Locate the cell with the specified text and output its [X, Y] center coordinate. 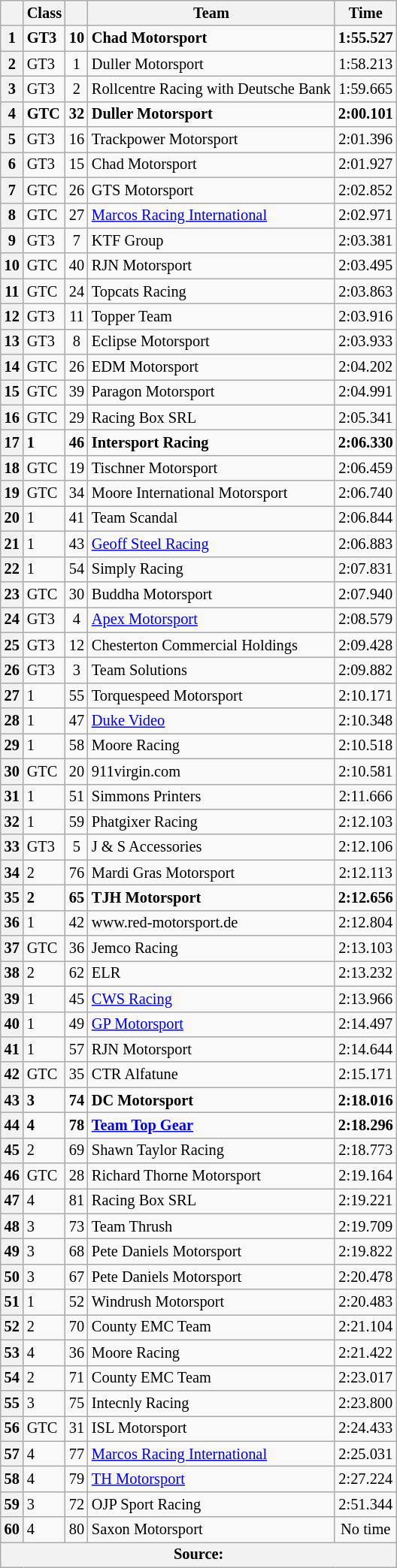
J & S Accessories [211, 847]
Windrush Motorsport [211, 1302]
Eclipse Motorsport [211, 342]
Simmons Printers [211, 797]
Team Top Gear [211, 1125]
2:51.344 [365, 1504]
2:06.459 [365, 468]
2:18.296 [365, 1125]
2:12.113 [365, 873]
22 [12, 569]
2:12.804 [365, 923]
2:18.773 [365, 1150]
37 [12, 948]
www.red-motorsport.de [211, 923]
OJP Sport Racing [211, 1504]
17 [12, 442]
2:19.709 [365, 1226]
38 [12, 973]
DC Motorsport [211, 1100]
2:10.518 [365, 746]
2:12.103 [365, 822]
2:03.863 [365, 291]
TH Motorsport [211, 1479]
2:10.171 [365, 695]
6 [12, 164]
2:12.656 [365, 897]
80 [77, 1530]
70 [77, 1327]
2:06.330 [365, 442]
Source: [198, 1554]
2:19.221 [365, 1201]
2:06.883 [365, 544]
2:12.106 [365, 847]
2:04.202 [365, 367]
Team [211, 13]
53 [12, 1352]
2:24.433 [365, 1428]
2:02.852 [365, 190]
2:09.428 [365, 645]
2:25.031 [365, 1454]
76 [77, 873]
2:06.844 [365, 518]
67 [77, 1277]
81 [77, 1201]
Tischner Motorsport [211, 468]
GP Motorsport [211, 1024]
2:07.831 [365, 569]
2:19.822 [365, 1252]
14 [12, 367]
2:21.422 [365, 1352]
2:14.644 [365, 1049]
2:03.381 [365, 240]
21 [12, 544]
Class [44, 13]
25 [12, 645]
Topcats Racing [211, 291]
1:59.665 [365, 89]
Time [365, 13]
Duke Video [211, 721]
Trackpower Motorsport [211, 140]
2:01.927 [365, 164]
2:07.940 [365, 594]
56 [12, 1428]
65 [77, 897]
73 [77, 1226]
48 [12, 1226]
Buddha Motorsport [211, 594]
KTF Group [211, 240]
Geoff Steel Racing [211, 544]
2:23.017 [365, 1378]
2:14.497 [365, 1024]
9 [12, 240]
2:11.666 [365, 797]
74 [77, 1100]
2:23.800 [365, 1403]
Jemco Racing [211, 948]
ISL Motorsport [211, 1428]
2:13.966 [365, 999]
50 [12, 1277]
2:08.579 [365, 620]
ELR [211, 973]
Team Solutions [211, 670]
75 [77, 1403]
2:06.740 [365, 493]
68 [77, 1252]
23 [12, 594]
2:20.483 [365, 1302]
Apex Motorsport [211, 620]
2:19.164 [365, 1176]
2:09.882 [365, 670]
13 [12, 342]
Mardi Gras Motorsport [211, 873]
EDM Motorsport [211, 367]
2:13.232 [365, 973]
77 [77, 1454]
2:21.104 [365, 1327]
2:00.101 [365, 114]
2:18.016 [365, 1100]
2:01.396 [365, 140]
2:03.916 [365, 316]
78 [77, 1125]
1:58.213 [365, 64]
33 [12, 847]
2:27.224 [365, 1479]
Intersport Racing [211, 442]
No time [365, 1530]
60 [12, 1530]
Intecnly Racing [211, 1403]
Moore International Motorsport [211, 493]
Team Scandal [211, 518]
2:03.933 [365, 342]
2:03.495 [365, 266]
1:55.527 [365, 38]
2:15.171 [365, 1075]
62 [77, 973]
44 [12, 1125]
CTR Alfatune [211, 1075]
Richard Thorne Motorsport [211, 1176]
Saxon Motorsport [211, 1530]
Rollcentre Racing with Deutsche Bank [211, 89]
GTS Motorsport [211, 190]
72 [77, 1504]
Topper Team [211, 316]
Simply Racing [211, 569]
2:10.348 [365, 721]
Torquespeed Motorsport [211, 695]
69 [77, 1150]
2:02.971 [365, 216]
2:20.478 [365, 1277]
Shawn Taylor Racing [211, 1150]
2:05.341 [365, 418]
Phatgixer Racing [211, 822]
2:10.581 [365, 771]
Paragon Motorsport [211, 392]
Team Thrush [211, 1226]
TJH Motorsport [211, 897]
911virgin.com [211, 771]
79 [77, 1479]
2:04.991 [365, 392]
2:13.103 [365, 948]
71 [77, 1378]
18 [12, 468]
Chesterton Commercial Holdings [211, 645]
CWS Racing [211, 999]
